Return the [X, Y] coordinate for the center point of the cell that contains the specified text.  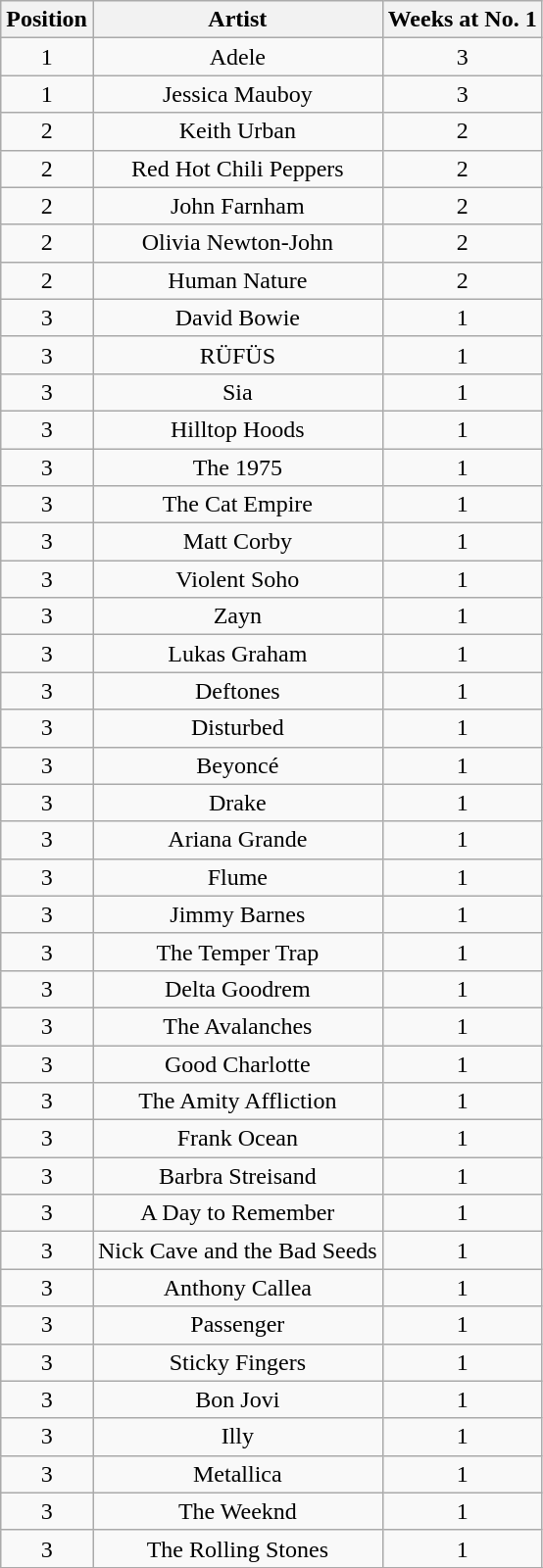
The Amity Affliction [237, 1102]
Disturbed [237, 728]
Matt Corby [237, 542]
Olivia Newton-John [237, 243]
Ariana Grande [237, 840]
Passenger [237, 1325]
The Temper Trap [237, 952]
Metallica [237, 1474]
John Farnham [237, 206]
Jimmy Barnes [237, 914]
Zayn [237, 616]
David Bowie [237, 318]
Beyoncé [237, 765]
The Cat Empire [237, 505]
A Day to Remember [237, 1213]
Bon Jovi [237, 1399]
The Rolling Stones [237, 1548]
Frank Ocean [237, 1139]
Delta Goodrem [237, 989]
Sticky Fingers [237, 1362]
Jessica Mauboy [237, 94]
Illy [237, 1437]
Flume [237, 877]
RÜFÜS [237, 355]
The Weeknd [237, 1511]
Artist [237, 20]
Violent Soho [237, 579]
Adele [237, 57]
The 1975 [237, 467]
Drake [237, 803]
Lukas Graham [237, 654]
Red Hot Chili Peppers [237, 169]
Barbra Streisand [237, 1176]
The Avalanches [237, 1026]
Position [47, 20]
Good Charlotte [237, 1063]
Deftones [237, 691]
Hilltop Hoods [237, 429]
Human Nature [237, 280]
Sia [237, 392]
Keith Urban [237, 131]
Anthony Callea [237, 1288]
Weeks at No. 1 [463, 20]
Nick Cave and the Bad Seeds [237, 1250]
